Provide the [X, Y] coordinate of the cell's center where the given text is located.  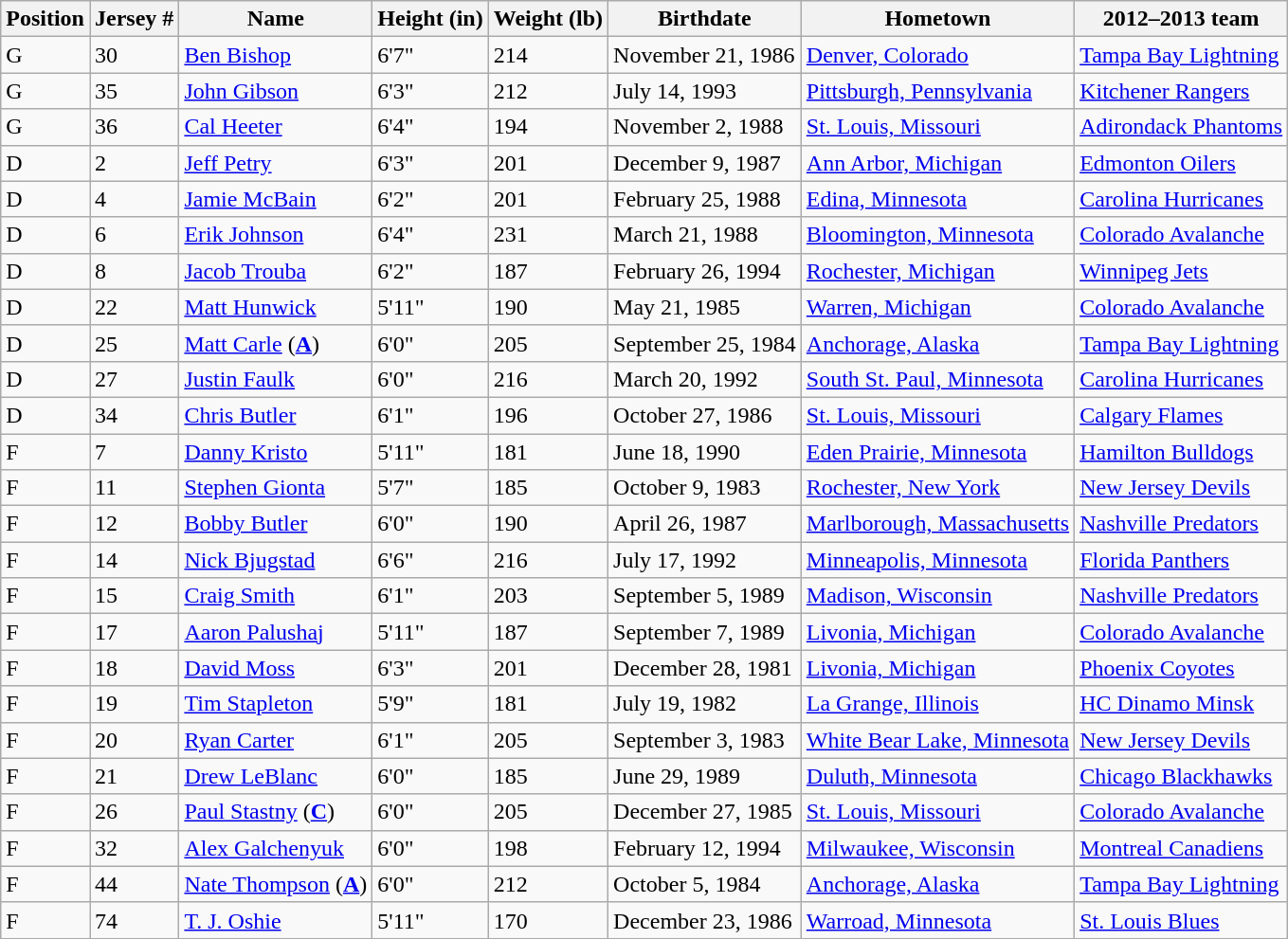
21 [134, 776]
5'9" [430, 704]
September 7, 1989 [705, 632]
July 19, 1982 [705, 704]
Edmonton Oilers [1181, 163]
October 9, 1983 [705, 488]
La Grange, Illinois [937, 704]
Eden Prairie, Minnesota [937, 452]
Chris Butler [276, 415]
John Gibson [276, 91]
196 [548, 415]
May 21, 1985 [705, 307]
Montreal Canadiens [1181, 848]
Jeff Petry [276, 163]
2 [134, 163]
December 27, 1985 [705, 812]
32 [134, 848]
25 [134, 343]
Florida Panthers [1181, 560]
Drew LeBlanc [276, 776]
Madison, Wisconsin [937, 596]
Nate Thompson (A) [276, 884]
8 [134, 271]
6'7" [430, 55]
HC Dinamo Minsk [1181, 704]
Ben Bishop [276, 55]
Minneapolis, Minnesota [937, 560]
December 23, 1986 [705, 920]
14 [134, 560]
Edina, Minnesota [937, 199]
Warren, Michigan [937, 307]
July 14, 1993 [705, 91]
170 [548, 920]
September 3, 1983 [705, 740]
February 12, 1994 [705, 848]
Winnipeg Jets [1181, 271]
74 [134, 920]
February 25, 1988 [705, 199]
March 21, 1988 [705, 235]
Jacob Trouba [276, 271]
Hometown [937, 19]
35 [134, 91]
July 17, 1992 [705, 560]
17 [134, 632]
27 [134, 379]
T. J. Oshie [276, 920]
South St. Paul, Minnesota [937, 379]
Alex Galchenyuk [276, 848]
Craig Smith [276, 596]
Matt Carle (A) [276, 343]
September 5, 1989 [705, 596]
Position [45, 19]
34 [134, 415]
March 20, 1992 [705, 379]
214 [548, 55]
November 2, 1988 [705, 127]
Pittsburgh, Pennsylvania [937, 91]
David Moss [276, 668]
Rochester, New York [937, 488]
36 [134, 127]
18 [134, 668]
198 [548, 848]
231 [548, 235]
30 [134, 55]
Adirondack Phantoms [1181, 127]
Marlborough, Massachusetts [937, 524]
Denver, Colorado [937, 55]
April 26, 1987 [705, 524]
Bloomington, Minnesota [937, 235]
2012–2013 team [1181, 19]
Height (in) [430, 19]
Rochester, Michigan [937, 271]
June 18, 1990 [705, 452]
Matt Hunwick [276, 307]
November 21, 1986 [705, 55]
October 5, 1984 [705, 884]
Stephen Gionta [276, 488]
Nick Bjugstad [276, 560]
Jersey # [134, 19]
Danny Kristo [276, 452]
15 [134, 596]
5'7" [430, 488]
19 [134, 704]
October 27, 1986 [705, 415]
Kitchener Rangers [1181, 91]
Chicago Blackhawks [1181, 776]
Birthdate [705, 19]
Milwaukee, Wisconsin [937, 848]
Warroad, Minnesota [937, 920]
7 [134, 452]
Justin Faulk [276, 379]
4 [134, 199]
Ann Arbor, Michigan [937, 163]
St. Louis Blues [1181, 920]
Aaron Palushaj [276, 632]
203 [548, 596]
White Bear Lake, Minnesota [937, 740]
44 [134, 884]
Hamilton Bulldogs [1181, 452]
6'6" [430, 560]
Erik Johnson [276, 235]
20 [134, 740]
11 [134, 488]
Paul Stastny (C) [276, 812]
Calgary Flames [1181, 415]
Jamie McBain [276, 199]
February 26, 1994 [705, 271]
Weight (lb) [548, 19]
June 29, 1989 [705, 776]
194 [548, 127]
12 [134, 524]
22 [134, 307]
December 28, 1981 [705, 668]
Name [276, 19]
Bobby Butler [276, 524]
Cal Heeter [276, 127]
26 [134, 812]
Phoenix Coyotes [1181, 668]
December 9, 1987 [705, 163]
September 25, 1984 [705, 343]
Tim Stapleton [276, 704]
Ryan Carter [276, 740]
Duluth, Minnesota [937, 776]
6 [134, 235]
